Capture the cell that displays the provided text and extract its (x, y) central coordinate. 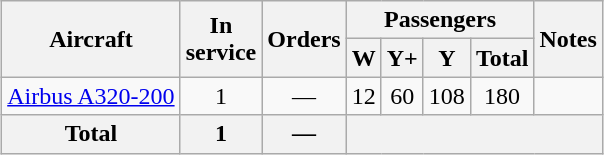
Passengers (440, 20)
Notes (568, 39)
Y+ (402, 58)
In service (221, 39)
W (364, 58)
Aircraft (91, 39)
Y (446, 58)
Orders (304, 39)
108 (446, 96)
Airbus A320-200 (91, 96)
60 (402, 96)
180 (502, 96)
12 (364, 96)
